Return the (x, y) coordinate for the center point of the cell that contains the specified text.  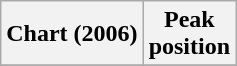
Chart (2006) (72, 34)
Peakposition (189, 34)
